Find where the given text appears and provide that cell's center as [X, Y] coordinate. 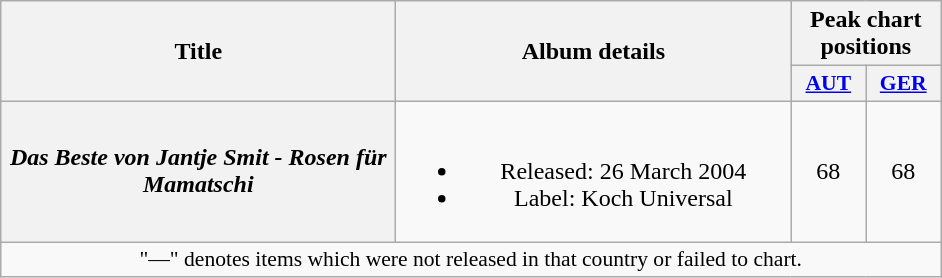
"—" denotes items which were not released in that country or failed to chart. [471, 260]
Title [198, 52]
Peak chart positions [866, 34]
Album details [594, 52]
AUT [828, 84]
Released: 26 March 2004Label: Koch Universal [594, 171]
GER [904, 84]
Das Beste von Jantje Smit - Rosen für Mamatschi [198, 171]
